Detect which cell encompasses the target text, then output its [X, Y] center coordinate. 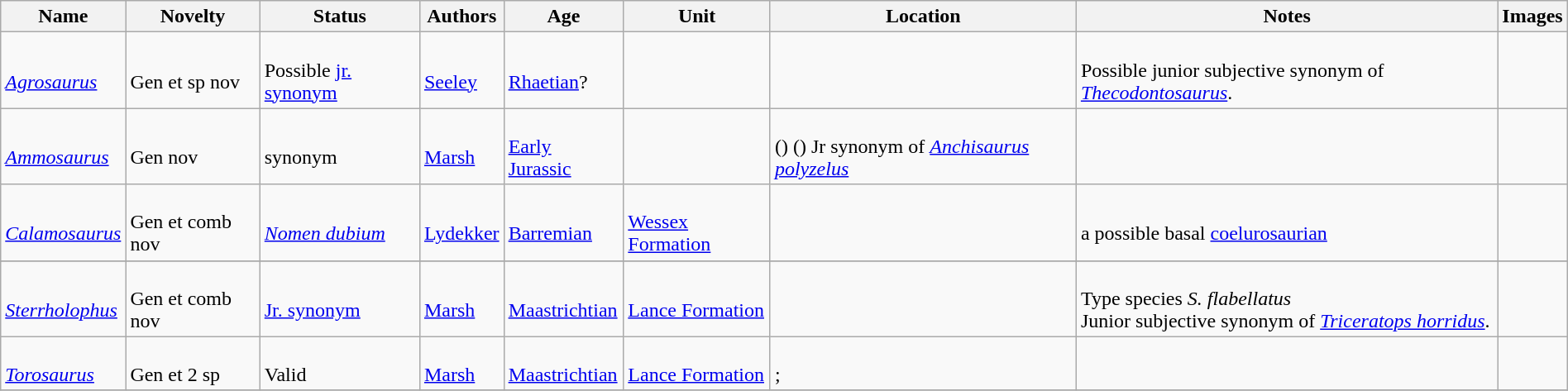
Gen et sp nov [193, 70]
Wessex Formation [697, 222]
Gen et 2 sp [193, 364]
a possible basal coelurosaurian [1287, 222]
() () Jr synonym of Anchisaurus polyzelus [923, 146]
Agrosaurus [63, 70]
Early Jurassic [564, 146]
Torosaurus [63, 364]
Lydekker [461, 222]
Novelty [193, 17]
Age [564, 17]
Ammosaurus [63, 146]
synonym [339, 146]
Rhaetian? [564, 70]
Valid [339, 364]
Authors [461, 17]
Gen nov [193, 146]
Seeley [461, 70]
; [923, 364]
Status [339, 17]
Location [923, 17]
Sterrholophus [63, 298]
Possible junior subjective synonym of Thecodontosaurus. [1287, 70]
Type species S. flabellatus Junior subjective synonym of Triceratops horridus. [1287, 298]
Notes [1287, 17]
Name [63, 17]
Barremian [564, 222]
Jr. synonym [339, 298]
Nomen dubium [339, 222]
Unit [697, 17]
Possible jr. synonym [339, 70]
Calamosaurus [63, 222]
Images [1532, 17]
